Detect which cell encompasses the target text, then output its (x, y) center coordinate. 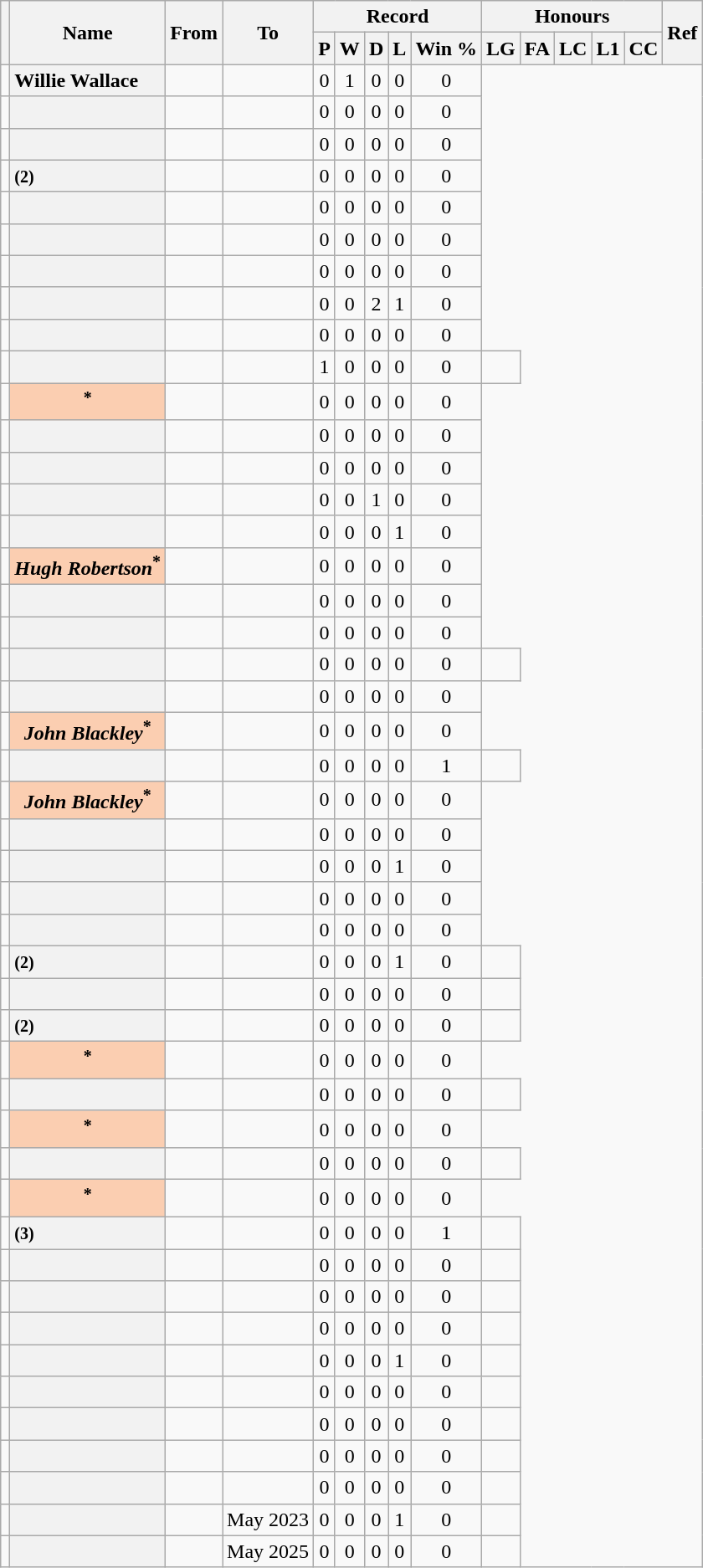
2 (376, 303)
FA (537, 49)
To (268, 33)
P (325, 49)
LC (573, 49)
Ref (683, 33)
CC (644, 49)
Honours (572, 17)
W (350, 49)
Win % (447, 49)
(3) (88, 1233)
Record (398, 17)
Willie Wallace (88, 80)
L1 (608, 49)
May 2023 (268, 1519)
May 2025 (268, 1551)
L (400, 49)
D (376, 49)
Name (88, 33)
Hugh Robertson* (88, 566)
LG (501, 49)
From (194, 33)
